Identify which cell holds the provided text, then report its [x, y] central coordinate. 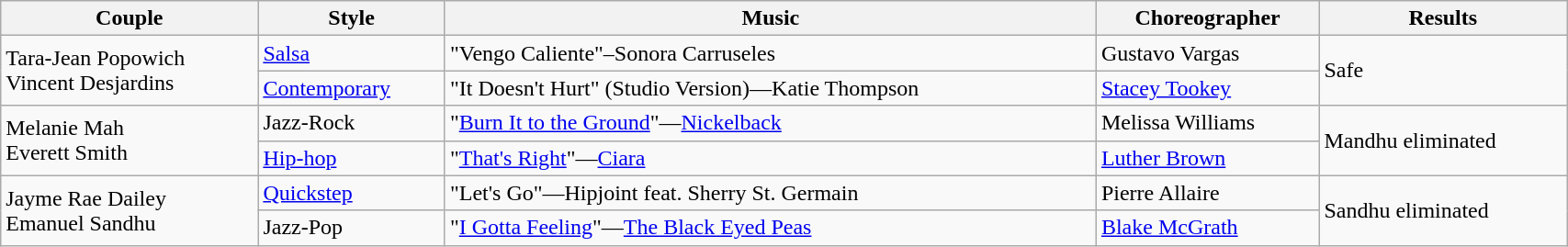
"That's Right"—Ciara [770, 158]
Style [352, 18]
Mandhu eliminated [1443, 140]
Couple [130, 18]
"I Gotta Feeling"—The Black Eyed Peas [770, 228]
Jazz-Rock [352, 123]
Melanie MahEverett Smith [130, 140]
Luther Brown [1207, 158]
Contemporary [352, 88]
Gustavo Vargas [1207, 53]
Music [770, 18]
"It Doesn't Hurt" (Studio Version)—Katie Thompson [770, 88]
Jayme Rae DaileyEmanuel Sandhu [130, 210]
Blake McGrath [1207, 228]
Quickstep [352, 193]
Jazz-Pop [352, 228]
Choreographer [1207, 18]
Pierre Allaire [1207, 193]
"Vengo Caliente"–Sonora Carruseles [770, 53]
Tara-Jean PopowichVincent Desjardins [130, 71]
Melissa Williams [1207, 123]
Results [1443, 18]
"Let's Go"—Hipjoint feat. Sherry St. Germain [770, 193]
Hip-hop [352, 158]
"Burn It to the Ground"—Nickelback [770, 123]
Salsa [352, 53]
Sandhu eliminated [1443, 210]
Safe [1443, 71]
Stacey Tookey [1207, 88]
